Return the [x, y] coordinate for the center point of the cell that contains the specified text.  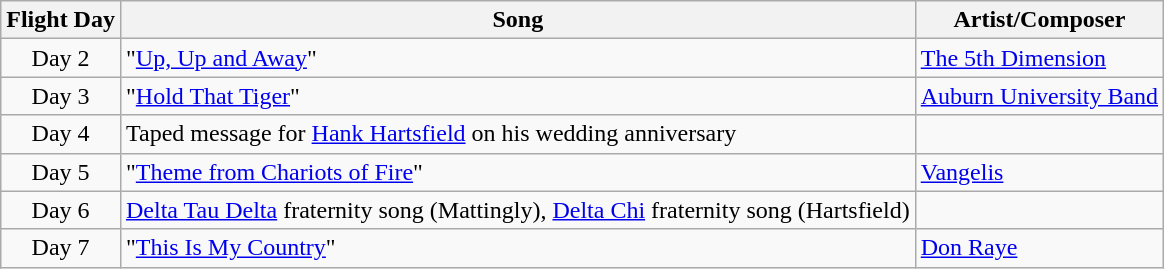
Song [518, 20]
Day 2 [61, 58]
Day 7 [61, 248]
Vangelis [1039, 172]
"Hold That Tiger" [518, 96]
Auburn University Band [1039, 96]
Day 6 [61, 210]
Don Raye [1039, 248]
"Up, Up and Away" [518, 58]
"This Is My Country" [518, 248]
Artist/Composer [1039, 20]
Day 5 [61, 172]
"Theme from Chariots of Fire" [518, 172]
Day 3 [61, 96]
Taped message for Hank Hartsfield on his wedding anniversary [518, 134]
Delta Tau Delta fraternity song (Mattingly), Delta Chi fraternity song (Hartsfield) [518, 210]
Flight Day [61, 20]
Day 4 [61, 134]
The 5th Dimension [1039, 58]
